Scan for the cell matching the given text and deliver its (x, y) coordinate at center. 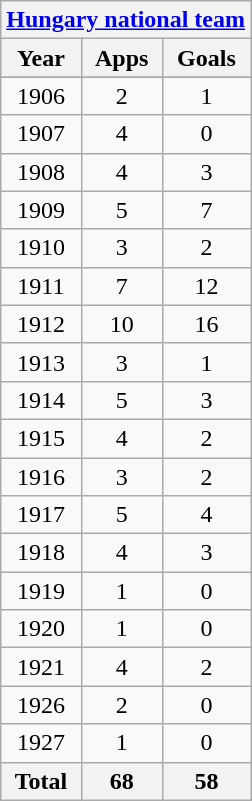
16 (206, 324)
Hungary national team (126, 20)
Total (41, 781)
1926 (41, 705)
Year (41, 58)
1908 (41, 172)
1913 (41, 362)
1912 (41, 324)
1921 (41, 667)
1907 (41, 134)
1914 (41, 400)
1909 (41, 210)
1917 (41, 515)
10 (122, 324)
1911 (41, 286)
1918 (41, 553)
1906 (41, 96)
1915 (41, 438)
1910 (41, 248)
1919 (41, 591)
Apps (122, 58)
1920 (41, 629)
68 (122, 781)
1916 (41, 477)
Goals (206, 58)
12 (206, 286)
1927 (41, 743)
58 (206, 781)
